Determine the [x, y] coordinate at the center of the cell enclosing the given text.  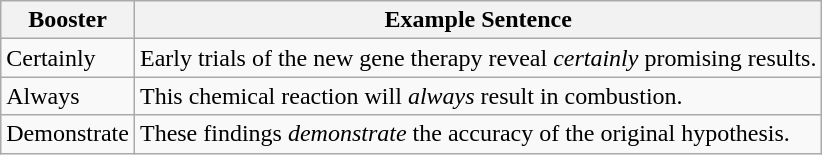
Early trials of the new gene therapy reveal certainly promising results. [478, 58]
Example Sentence [478, 20]
Certainly [68, 58]
Demonstrate [68, 134]
Always [68, 96]
These findings demonstrate the accuracy of the original hypothesis. [478, 134]
Booster [68, 20]
This chemical reaction will always result in combustion. [478, 96]
